Capture the cell that displays the provided text and extract its (x, y) central coordinate. 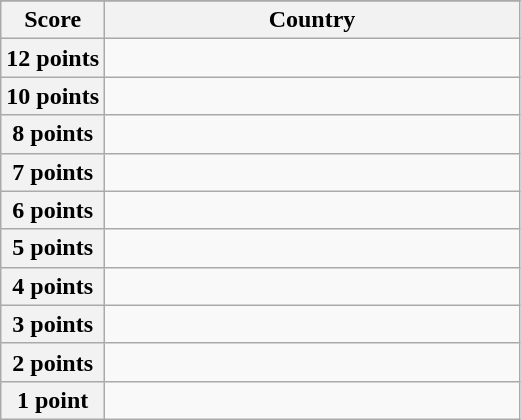
2 points (53, 362)
7 points (53, 172)
4 points (53, 286)
12 points (53, 58)
8 points (53, 134)
10 points (53, 96)
3 points (53, 324)
1 point (53, 400)
6 points (53, 210)
Score (53, 20)
5 points (53, 248)
Country (312, 20)
